Scan for the cell matching the given text and deliver its (x, y) coordinate at center. 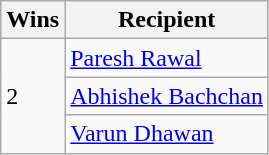
Paresh Rawal (167, 58)
Wins (33, 20)
Recipient (167, 20)
Abhishek Bachchan (167, 96)
Varun Dhawan (167, 134)
2 (33, 96)
